Pinpoint the cell where the given text exists, returning its [x, y] midpoint coordinate. 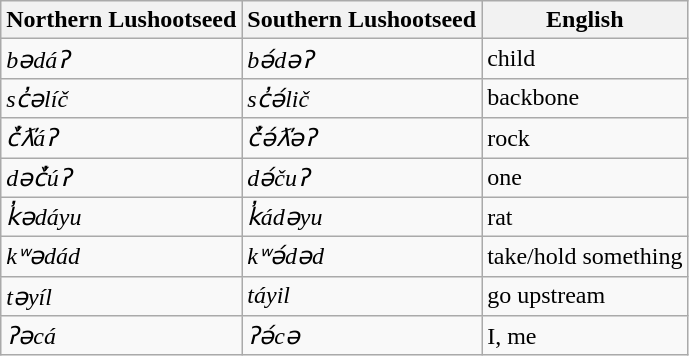
č̓ƛ̕áʔ [122, 138]
sc̓ə́lič [362, 98]
bə́dəʔ [362, 59]
I, me [585, 336]
child [585, 59]
rat [585, 217]
backbone [585, 98]
táyil [362, 296]
də́čuʔ [362, 178]
bədáʔ [122, 59]
kʷə́dəd [362, 257]
one [585, 178]
ʔəcá [122, 336]
Southern Lushootseed [362, 20]
ʔə́cə [362, 336]
rock [585, 138]
Northern Lushootseed [122, 20]
kʷədád [122, 257]
take/hold something [585, 257]
dəč̓úʔ [122, 178]
English [585, 20]
k̓ədáyu [122, 217]
č̓ə́ƛ̕əʔ [362, 138]
sc̓əlíč [122, 98]
təyíl [122, 296]
go upstream [585, 296]
k̓ádəyu [362, 217]
